Provide the [X, Y] coordinate of the cell's center where the given text is located.  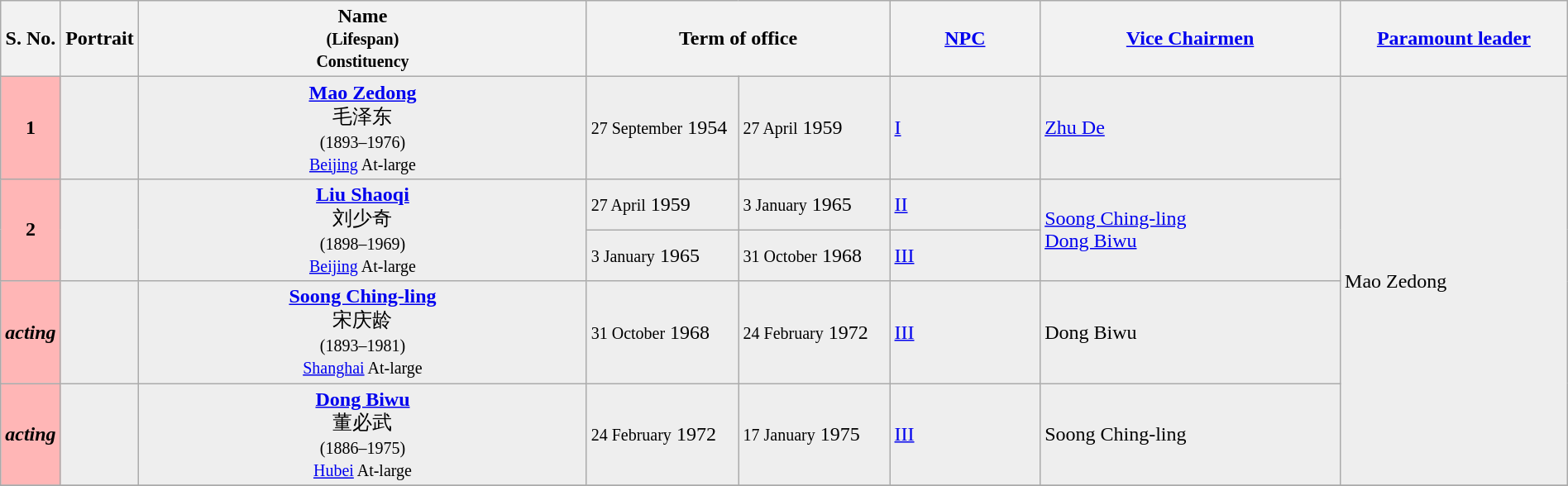
27 September 1954 [662, 128]
Dong Biwu董必武(1886–1975)Hubei At-large [362, 435]
Liu Shaoqi刘少奇(1898–1969)Beijing At-large [362, 230]
Dong Biwu [1191, 332]
2 [31, 230]
I [965, 128]
17 January 1975 [814, 435]
S. No. [31, 39]
Portrait [99, 39]
Soong Ching-lingDong Biwu [1191, 230]
Vice Chairmen [1191, 39]
1 [31, 128]
Paramount leader [1454, 39]
Soong Ching-ling宋庆龄(1893–1981)Shanghai At-large [362, 332]
Soong Ching-ling [1191, 435]
Name(Lifespan)Constituency [362, 39]
Zhu De [1191, 128]
NPC [965, 39]
II [965, 204]
Mao Zedong毛泽东(1893–1976)Beijing At-large [362, 128]
Term of office [738, 39]
Mao Zedong [1454, 281]
